Capture the cell that displays the provided text and extract its (X, Y) central coordinate. 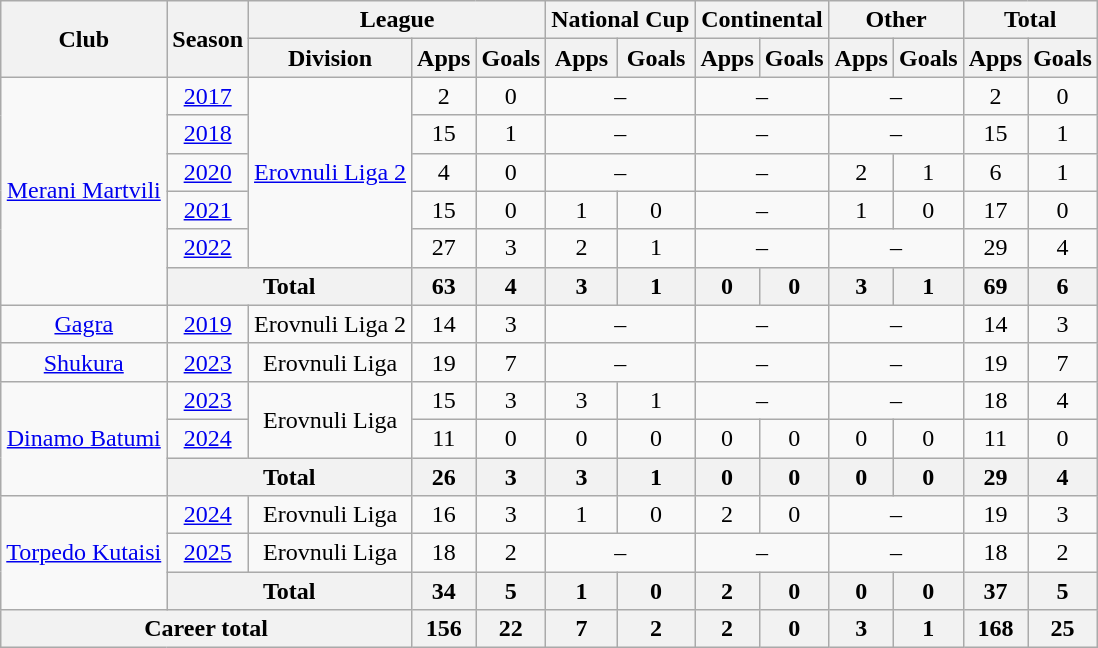
22 (511, 629)
26 (444, 477)
Dinamo Batumi (84, 438)
63 (444, 286)
Club (84, 39)
168 (995, 629)
Merani Martvili (84, 191)
Shukura (84, 362)
17 (995, 210)
Career total (206, 629)
Continental (762, 20)
2025 (208, 553)
Division (330, 58)
69 (995, 286)
27 (444, 248)
Season (208, 39)
16 (444, 515)
League (398, 20)
34 (444, 591)
2018 (208, 134)
National Cup (620, 20)
2021 (208, 210)
Other (896, 20)
2017 (208, 96)
2019 (208, 324)
Torpedo Kutaisi (84, 553)
Gagra (84, 324)
37 (995, 591)
25 (1063, 629)
2020 (208, 172)
156 (444, 629)
2022 (208, 248)
